Return [x, y] of the center of cell containing provided text 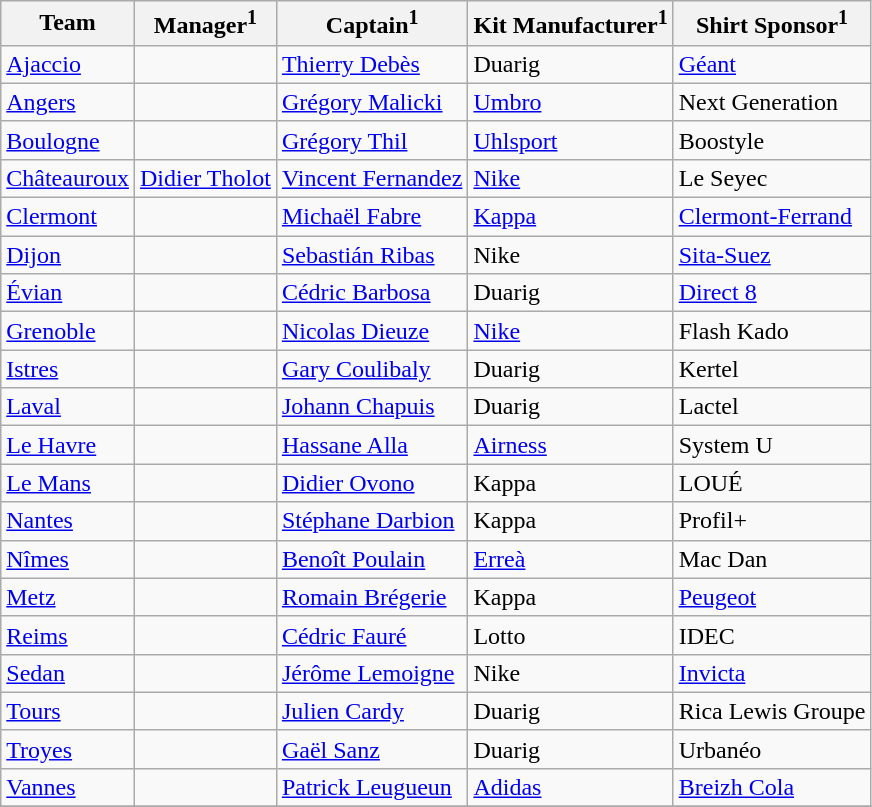
Angers [68, 102]
Le Havre [68, 445]
Troyes [68, 749]
Mac Dan [772, 559]
Umbro [570, 102]
Hassane Alla [372, 445]
Istres [68, 369]
Nîmes [68, 559]
Shirt Sponsor1 [772, 24]
Grégory Thil [372, 140]
Adidas [570, 787]
System U [772, 445]
Didier Tholot [205, 178]
Thierry Debès [372, 64]
Stéphane Darbion [372, 521]
Sita-Suez [772, 255]
Gaël Sanz [372, 749]
Boulogne [68, 140]
Grégory Malicki [372, 102]
Nicolas Dieuze [372, 331]
Lotto [570, 635]
Urbanéo [772, 749]
Michaël Fabre [372, 217]
Benoît Poulain [372, 559]
Laval [68, 407]
Châteauroux [68, 178]
Boostyle [772, 140]
Nantes [68, 521]
Lactel [772, 407]
IDEC [772, 635]
Didier Ovono [372, 483]
Johann Chapuis [372, 407]
LOUÉ [772, 483]
Le Seyec [772, 178]
Team [68, 24]
Vincent Fernandez [372, 178]
Manager1 [205, 24]
Next Generation [772, 102]
Cédric Barbosa [372, 293]
Flash Kado [772, 331]
Tours [68, 711]
Patrick Leugueun [372, 787]
Gary Coulibaly [372, 369]
Romain Brégerie [372, 597]
Metz [68, 597]
Direct 8 [772, 293]
Rica Lewis Groupe [772, 711]
Sedan [68, 673]
Clermont-Ferrand [772, 217]
Sebastián Ribas [372, 255]
Profil+ [772, 521]
Jérôme Lemoigne [372, 673]
Peugeot [772, 597]
Vannes [68, 787]
Breizh Cola [772, 787]
Kit Manufacturer1 [570, 24]
Géant [772, 64]
Invicta [772, 673]
Le Mans [68, 483]
Kertel [772, 369]
Évian [68, 293]
Reims [68, 635]
Airness [570, 445]
Ajaccio [68, 64]
Grenoble [68, 331]
Dijon [68, 255]
Captain1 [372, 24]
Julien Cardy [372, 711]
Uhlsport [570, 140]
Clermont [68, 217]
Cédric Fauré [372, 635]
Erreà [570, 559]
